Find where the given text appears and provide that cell's center as [x, y] coordinate. 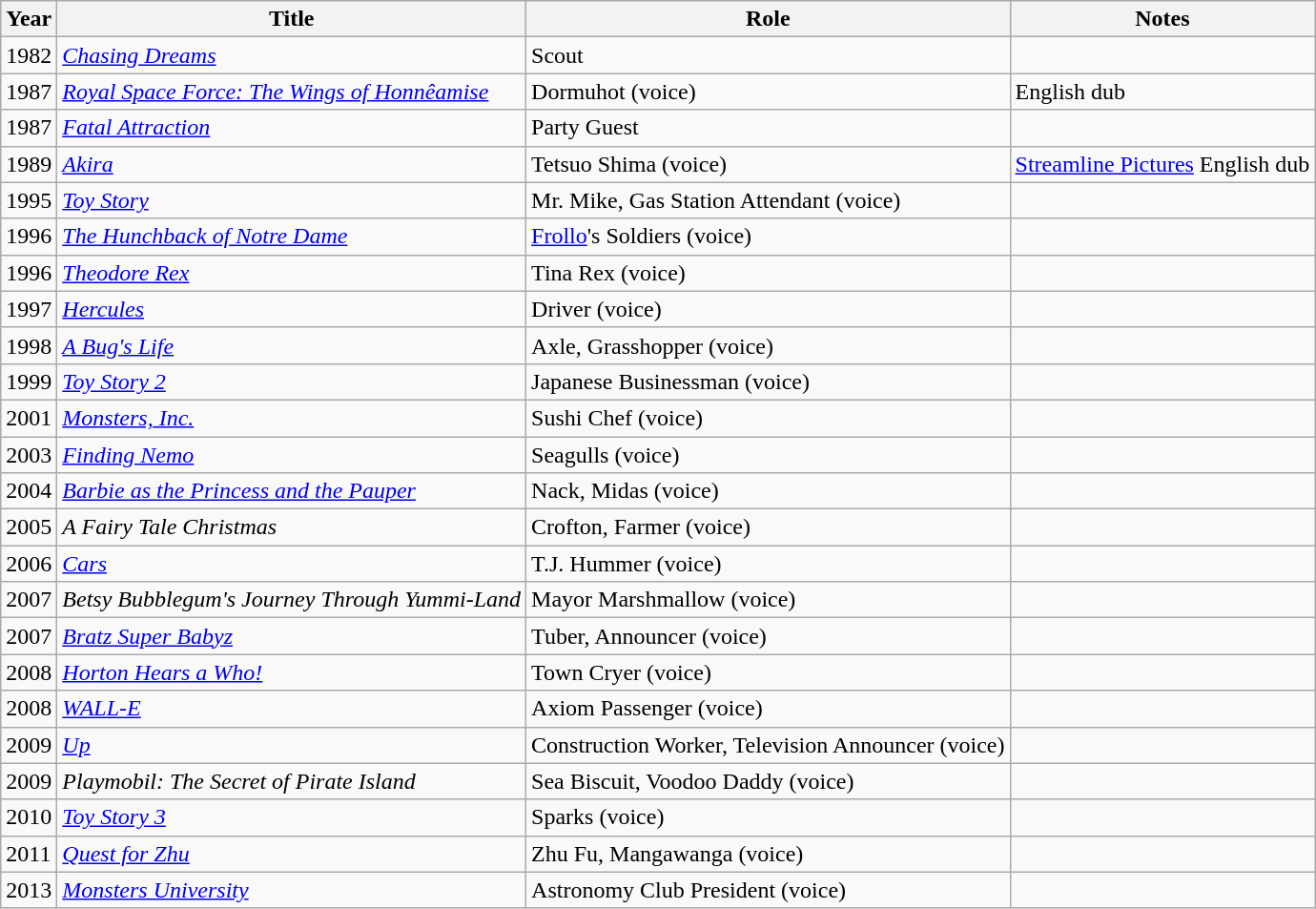
Tuber, Announcer (voice) [769, 636]
2011 [29, 854]
Chasing Dreams [292, 55]
Zhu Fu, Mangawanga (voice) [769, 854]
Sushi Chef (voice) [769, 418]
2005 [29, 527]
Hercules [292, 309]
1995 [29, 200]
2004 [29, 491]
Axiom Passenger (voice) [769, 709]
Quest for Zhu [292, 854]
A Bug's Life [292, 345]
Toy Story 3 [292, 817]
Akira [292, 164]
WALL-E [292, 709]
Dormuhot (voice) [769, 92]
Fatal Attraction [292, 128]
Year [29, 19]
Finding Nemo [292, 455]
Tina Rex (voice) [769, 273]
1982 [29, 55]
Seagulls (voice) [769, 455]
Notes [1162, 19]
Role [769, 19]
Theodore Rex [292, 273]
2013 [29, 890]
Construction Worker, Television Announcer (voice) [769, 745]
Party Guest [769, 128]
Streamline Pictures English dub [1162, 164]
Town Cryer (voice) [769, 672]
Cars [292, 564]
Astronomy Club President (voice) [769, 890]
Betsy Bubblegum's Journey Through Yummi-Land [292, 600]
Sparks (voice) [769, 817]
Royal Space Force: The Wings of Honnêamise [292, 92]
Axle, Grasshopper (voice) [769, 345]
Title [292, 19]
Nack, Midas (voice) [769, 491]
Crofton, Farmer (voice) [769, 527]
Horton Hears a Who! [292, 672]
A Fairy Tale Christmas [292, 527]
Toy Story [292, 200]
2006 [29, 564]
Tetsuo Shima (voice) [769, 164]
Bratz Super Babyz [292, 636]
2010 [29, 817]
Frollo's Soldiers (voice) [769, 237]
T.J. Hummer (voice) [769, 564]
Mayor Marshmallow (voice) [769, 600]
Barbie as the Princess and the Pauper [292, 491]
English dub [1162, 92]
Playmobil: The Secret of Pirate Island [292, 781]
2001 [29, 418]
Monsters, Inc. [292, 418]
1998 [29, 345]
Sea Biscuit, Voodoo Daddy (voice) [769, 781]
1997 [29, 309]
Monsters University [292, 890]
Mr. Mike, Gas Station Attendant (voice) [769, 200]
1989 [29, 164]
Toy Story 2 [292, 382]
Up [292, 745]
Driver (voice) [769, 309]
Japanese Businessman (voice) [769, 382]
2003 [29, 455]
Scout [769, 55]
1999 [29, 382]
The Hunchback of Notre Dame [292, 237]
